For the text-containing cell, return its midpoint in [X, Y] coordinate format. 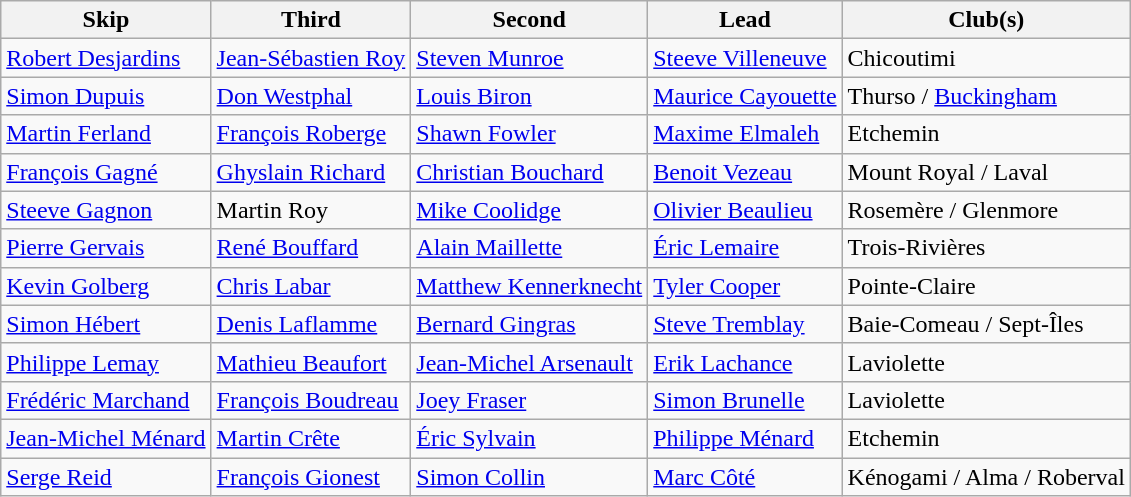
Simon Dupuis [106, 96]
Éric Lemaire [745, 248]
Chicoutimi [986, 58]
Denis Laflamme [311, 324]
Steve Tremblay [745, 324]
Mount Royal / Laval [986, 172]
François Gionest [311, 477]
Simon Hébert [106, 324]
Chris Labar [311, 286]
Christian Bouchard [530, 172]
Trois-Rivières [986, 248]
Éric Sylvain [530, 438]
Louis Biron [530, 96]
François Gagné [106, 172]
Benoit Vezeau [745, 172]
Steeve Villeneuve [745, 58]
Matthew Kennerknecht [530, 286]
Martin Ferland [106, 134]
Kénogami / Alma / Roberval [986, 477]
François Roberge [311, 134]
Jean-Sébastien Roy [311, 58]
Third [311, 20]
Kevin Golberg [106, 286]
Don Westphal [311, 96]
Shawn Fowler [530, 134]
Marc Côté [745, 477]
Bernard Gingras [530, 324]
Thurso / Buckingham [986, 96]
Rosemère / Glenmore [986, 210]
Mathieu Beaufort [311, 362]
Joey Fraser [530, 400]
Pointe-Claire [986, 286]
Simon Collin [530, 477]
Skip [106, 20]
Erik Lachance [745, 362]
Pierre Gervais [106, 248]
Steven Munroe [530, 58]
Jean-Michel Arsenault [530, 362]
Martin Roy [311, 210]
Ghyslain Richard [311, 172]
Serge Reid [106, 477]
Simon Brunelle [745, 400]
Philippe Ménard [745, 438]
René Bouffard [311, 248]
Steeve Gagnon [106, 210]
Philippe Lemay [106, 362]
Alain Maillette [530, 248]
Martin Crête [311, 438]
Tyler Cooper [745, 286]
Mike Coolidge [530, 210]
François Boudreau [311, 400]
Jean-Michel Ménard [106, 438]
Club(s) [986, 20]
Maxime Elmaleh [745, 134]
Baie-Comeau / Sept-Îles [986, 324]
Robert Desjardins [106, 58]
Maurice Cayouette [745, 96]
Lead [745, 20]
Olivier Beaulieu [745, 210]
Frédéric Marchand [106, 400]
Second [530, 20]
